Pinpoint the cell where the given text exists, returning its [x, y] midpoint coordinate. 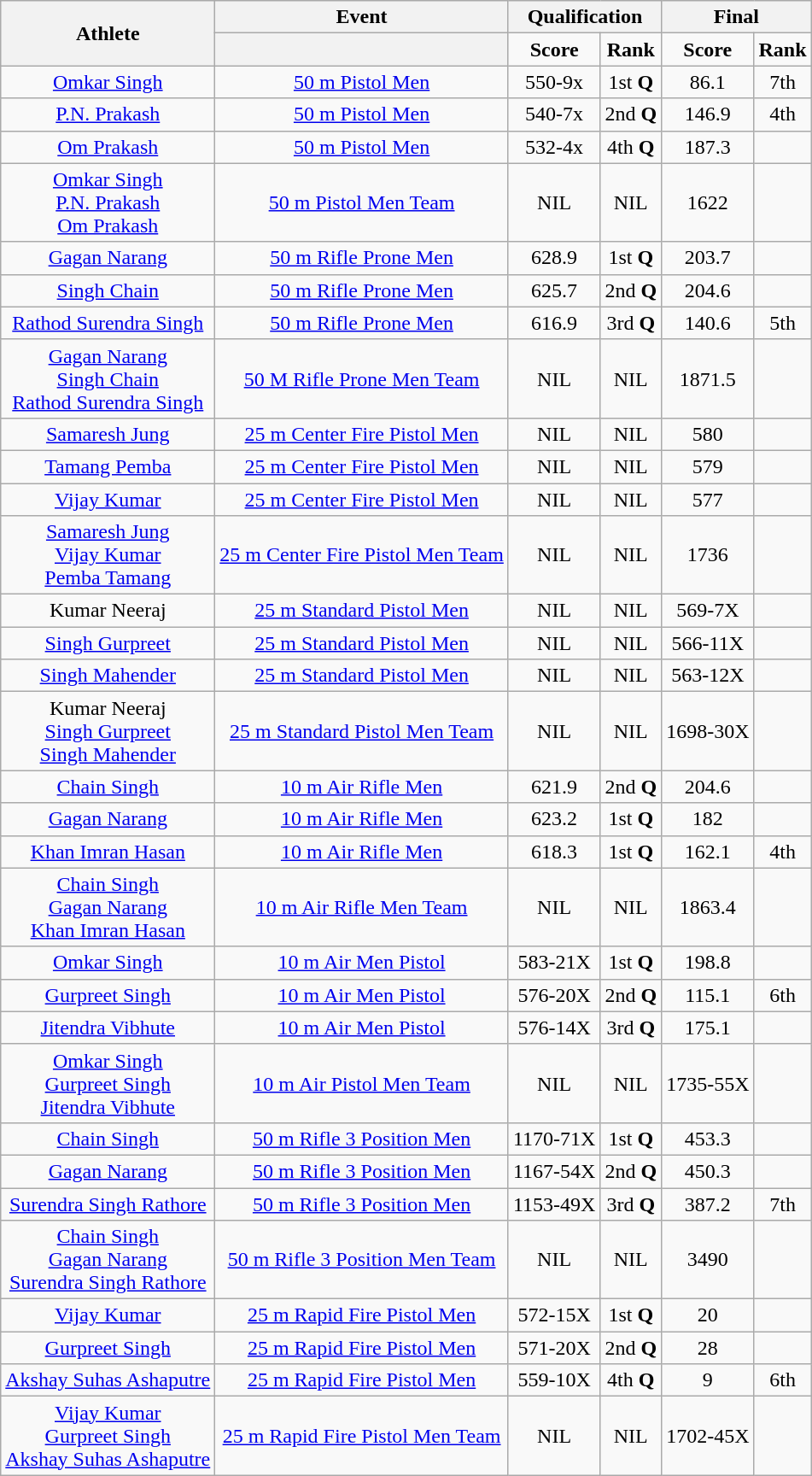
50 M Rifle Prone Men Team [362, 378]
Rathod Surendra Singh [108, 323]
140.6 [708, 323]
Samaresh Jung [108, 434]
572-15X [554, 1315]
Vijay KumarGurpreet SinghAkshay Suhas Ashaputre [108, 1436]
Jitendra Vibhute [108, 1028]
623.2 [554, 819]
450.3 [708, 1171]
Akshay Suhas Ashaputre [108, 1380]
Surendra Singh Rathore [108, 1204]
387.2 [708, 1204]
50 m Pistol Men Team [362, 202]
P.N. Prakash [108, 114]
Kumar NeerajSingh GurpreetSingh Mahender [108, 731]
571-20X [554, 1348]
566-11X [708, 643]
Final [737, 17]
9 [708, 1380]
162.1 [708, 852]
Omkar SinghP.N. PrakashOm Prakash [108, 202]
1871.5 [708, 378]
577 [708, 500]
Tamang Pemba [108, 466]
1702-45X [708, 1436]
1622 [708, 202]
618.3 [554, 852]
Omkar SinghGurpreet SinghJitendra Vibhute [108, 1083]
Singh Chain [108, 290]
1698-30X [708, 731]
1863.4 [708, 907]
Event [362, 17]
Khan Imran Hasan [108, 852]
616.9 [554, 323]
Chain SinghGagan NarangKhan Imran Hasan [108, 907]
1167-54X [554, 1171]
1735-55X [708, 1083]
579 [708, 466]
175.1 [708, 1028]
20 [708, 1315]
182 [708, 819]
563-12X [708, 676]
115.1 [708, 995]
198.8 [708, 963]
10 m Air Rifle Men Team [362, 907]
559-10X [554, 1380]
Singh Gurpreet [108, 643]
Om Prakash [108, 147]
86.1 [708, 82]
Qualification [584, 17]
Chain SinghGagan NarangSurendra Singh Rathore [108, 1260]
621.9 [554, 787]
532-4x [554, 147]
1736 [708, 555]
10 m Air Pistol Men Team [362, 1083]
Athlete [108, 33]
203.7 [708, 258]
28 [708, 1348]
569-7X [708, 611]
625.7 [554, 290]
583-21X [554, 963]
453.3 [708, 1139]
Gagan NarangSingh ChainRathod Surendra Singh [108, 378]
50 m Rifle 3 Position Men Team [362, 1260]
3490 [708, 1260]
Kumar Neeraj [108, 611]
5th [782, 323]
540-7x [554, 114]
25 m Standard Pistol Men Team [362, 731]
Samaresh JungVijay KumarPemba Tamang [108, 555]
628.9 [554, 258]
146.9 [708, 114]
1170-71X [554, 1139]
Singh Mahender [108, 676]
576-14X [554, 1028]
187.3 [708, 147]
580 [708, 434]
550-9x [554, 82]
576-20X [554, 995]
25 m Rapid Fire Pistol Men Team [362, 1436]
25 m Center Fire Pistol Men Team [362, 555]
1153-49X [554, 1204]
